Extract the (X, Y) coordinate from the center of the cell holding the provided text.  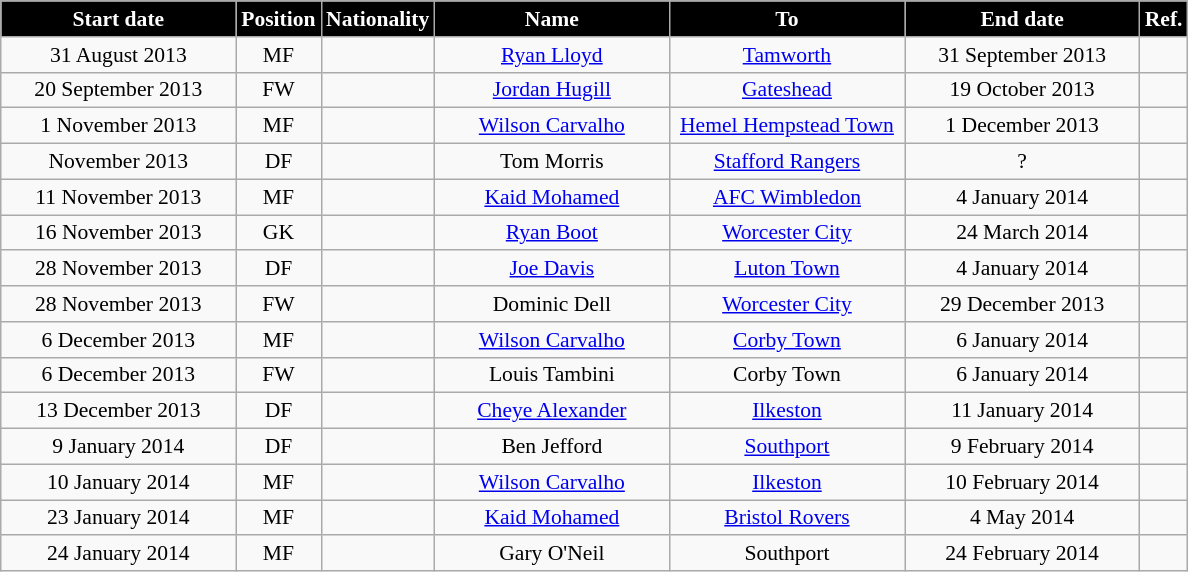
Joe Davis (552, 269)
Hemel Hempstead Town (786, 126)
24 March 2014 (1022, 233)
1 November 2013 (118, 126)
To (786, 19)
9 February 2014 (1022, 447)
Cheye Alexander (552, 411)
Nationality (378, 19)
31 September 2013 (1022, 55)
Stafford Rangers (786, 162)
Luton Town (786, 269)
24 February 2014 (1022, 554)
Louis Tambini (552, 375)
End date (1022, 19)
9 January 2014 (118, 447)
Bristol Rovers (786, 518)
Tamworth (786, 55)
11 January 2014 (1022, 411)
10 February 2014 (1022, 482)
10 January 2014 (118, 482)
Gary O'Neil (552, 554)
20 September 2013 (118, 90)
23 January 2014 (118, 518)
Ben Jefford (552, 447)
? (1022, 162)
Dominic Dell (552, 304)
Start date (118, 19)
Ryan Lloyd (552, 55)
31 August 2013 (118, 55)
November 2013 (118, 162)
11 November 2013 (118, 197)
16 November 2013 (118, 233)
AFC Wimbledon (786, 197)
13 December 2013 (118, 411)
4 May 2014 (1022, 518)
29 December 2013 (1022, 304)
Jordan Hugill (552, 90)
Ref. (1164, 19)
Tom Morris (552, 162)
Name (552, 19)
19 October 2013 (1022, 90)
Ryan Boot (552, 233)
GK (278, 233)
Position (278, 19)
1 December 2013 (1022, 126)
Gateshead (786, 90)
24 January 2014 (118, 554)
